Scan for the cell matching the given text and deliver its [X, Y] coordinate at center. 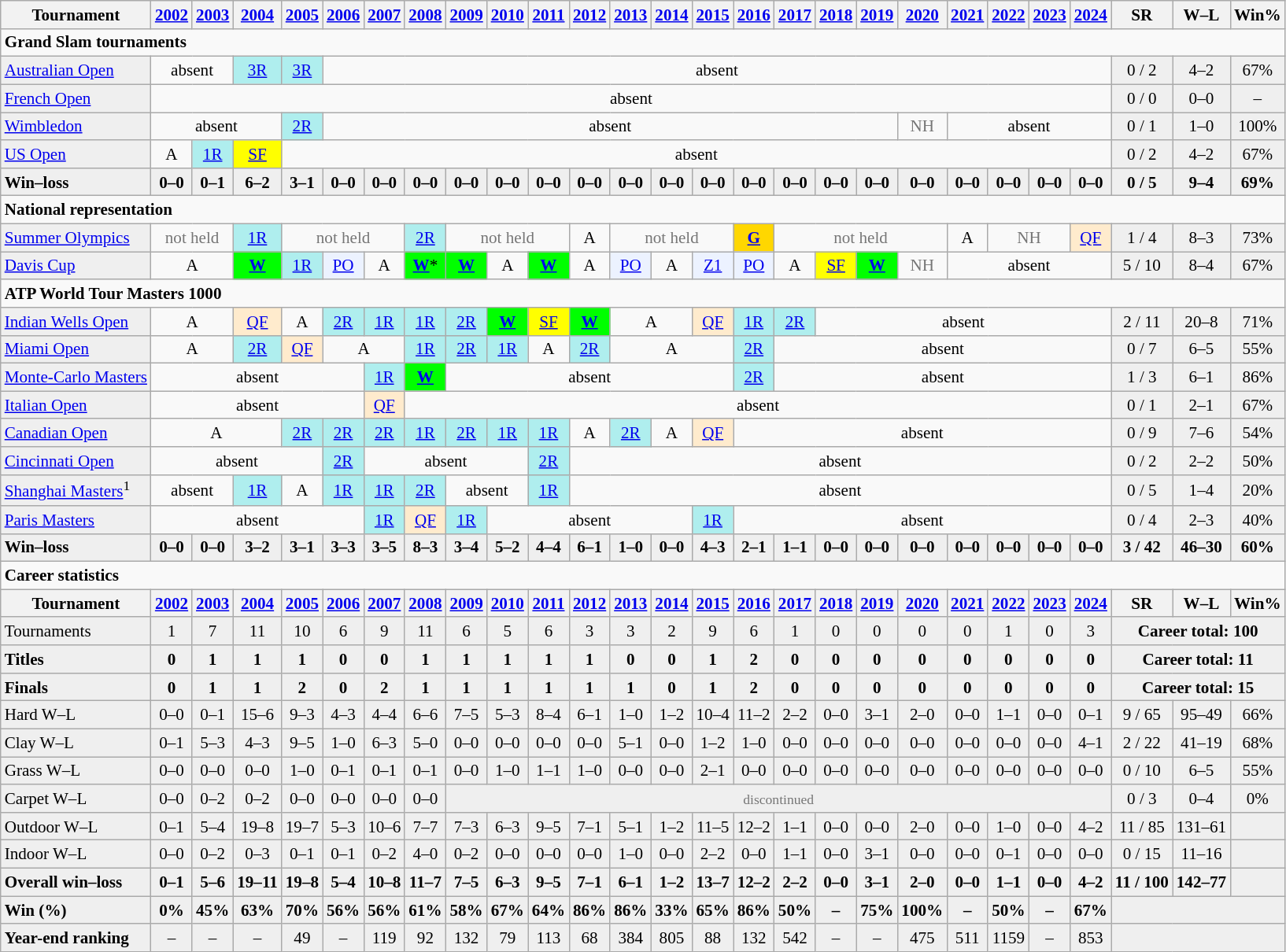
511 [967, 938]
Win (%) [76, 910]
10–6 [384, 826]
40% [1258, 519]
5 [508, 631]
95–49 [1201, 714]
Hard W–L [76, 714]
Titles [76, 659]
805 [671, 938]
10–4 [713, 714]
Career total: 100 [1198, 631]
3–3 [343, 548]
5–2 [508, 548]
11–7 [425, 881]
0 / 15 [1142, 854]
National representation [643, 209]
68% [1258, 743]
Cincinnati Open [76, 461]
Australian Open [76, 71]
0 / 7 [1142, 349]
131–61 [1201, 826]
discontinued [779, 798]
Year-end ranking [76, 938]
French Open [76, 98]
1–4 [1201, 489]
0 / 3 [1142, 798]
63% [257, 910]
Clay W–L [76, 743]
60% [1258, 548]
7 [212, 631]
79 [508, 938]
19–7 [302, 826]
G [754, 238]
20% [1258, 489]
0–4 [1201, 798]
6–2 [257, 181]
20–8 [1201, 321]
49 [302, 938]
2–3 [1201, 519]
119 [384, 938]
Wimbledon [76, 126]
10–8 [384, 881]
65% [713, 910]
68 [589, 938]
Finals [76, 686]
11 / 100 [1142, 881]
Miami Open [76, 349]
Z1 [713, 266]
Carpet W–L [76, 798]
58% [467, 910]
Davis Cup [76, 266]
13–7 [713, 881]
1 / 4 [1142, 238]
Shanghai Masters1 [76, 489]
33% [671, 910]
0 / 4 [1142, 519]
Paris Masters [76, 519]
384 [630, 938]
Monte-Carlo Masters [76, 378]
475 [922, 938]
9–4 [1201, 181]
54% [1258, 433]
46–30 [1201, 548]
5–6 [212, 881]
19–11 [257, 881]
3 / 42 [1142, 548]
6–6 [425, 714]
7–3 [467, 826]
88 [713, 938]
15–6 [257, 714]
0–3 [257, 854]
2 / 22 [1142, 743]
5 / 10 [1142, 266]
113 [549, 938]
3–2 [257, 548]
4–0 [425, 854]
11 / 85 [1142, 826]
7–6 [1201, 433]
9 / 65 [1142, 714]
11–5 [713, 826]
Overall win–loss [76, 881]
7–7 [425, 826]
70% [302, 910]
Italian Open [76, 404]
Career total: 11 [1198, 659]
10 [302, 631]
61% [425, 910]
Summer Olympics [76, 238]
Canadian Open [76, 433]
US Open [76, 154]
142–77 [1201, 881]
2 / 11 [1142, 321]
0 / 0 [1142, 98]
9–3 [302, 714]
Outdoor W–L [76, 826]
3–5 [384, 548]
71% [1258, 321]
Indian Wells Open [76, 321]
Career total: 15 [1198, 686]
W* [425, 266]
542 [795, 938]
Grass W–L [76, 771]
41–19 [1201, 743]
Indoor W–L [76, 854]
92 [425, 938]
ATP World Tour Masters 1000 [643, 293]
64% [549, 910]
1159 [1008, 938]
0 / 9 [1142, 433]
45% [212, 910]
Tournaments [76, 631]
5–0 [425, 743]
11–2 [754, 714]
11–16 [1201, 854]
66% [1258, 714]
73% [1258, 238]
3–4 [467, 548]
1 / 3 [1142, 378]
853 [1091, 938]
0 / 10 [1142, 771]
4–1 [1091, 743]
Career statistics [643, 576]
75% [877, 910]
69% [1258, 181]
Grand Slam tournaments [643, 42]
